Extract the (x, y) coordinate from the center of the cell holding the provided text.  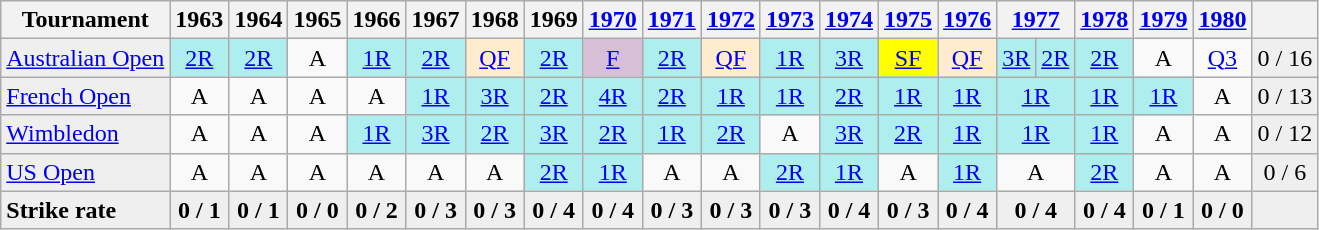
0 / 6 (1285, 172)
0 / 12 (1285, 134)
1978 (1104, 20)
1975 (908, 20)
French Open (86, 96)
F (612, 58)
0 / 16 (1285, 58)
1966 (376, 20)
SF (908, 58)
Australian Open (86, 58)
0 / 2 (376, 210)
Strike rate (86, 210)
US Open (86, 172)
1969 (554, 20)
1973 (790, 20)
Wimbledon (86, 134)
1964 (258, 20)
0 / 13 (1285, 96)
1972 (730, 20)
1967 (436, 20)
1976 (968, 20)
1963 (200, 20)
1974 (848, 20)
1980 (1222, 20)
1979 (1164, 20)
1971 (672, 20)
1970 (612, 20)
Tournament (86, 20)
1977 (1036, 20)
1968 (494, 20)
Q3 (1222, 58)
4R (612, 96)
1965 (318, 20)
